Locate the cell with the specified text and output its [X, Y] center coordinate. 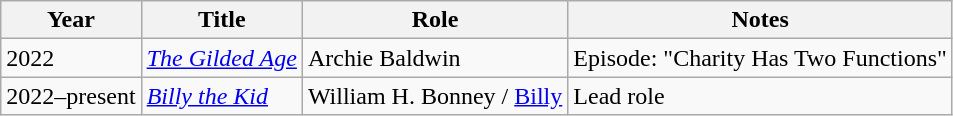
Year [71, 20]
2022–present [71, 96]
The Gilded Age [222, 58]
Title [222, 20]
Role [434, 20]
2022 [71, 58]
Archie Baldwin [434, 58]
Lead role [760, 96]
Notes [760, 20]
William H. Bonney / Billy [434, 96]
Billy the Kid [222, 96]
Episode: "Charity Has Two Functions" [760, 58]
